From the cell containing the given text, extract its center point as (X, Y) coordinate. 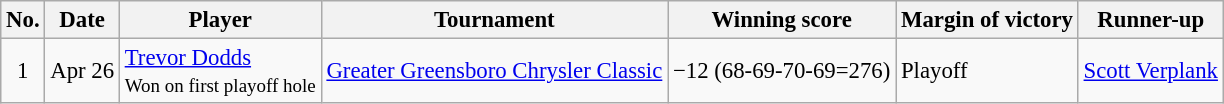
No. (23, 20)
Date (82, 20)
Greater Greensboro Chrysler Classic (494, 72)
Trevor DoddsWon on first playoff hole (220, 72)
Runner-up (1150, 20)
Tournament (494, 20)
Player (220, 20)
−12 (68-69-70-69=276) (782, 72)
Playoff (988, 72)
Scott Verplank (1150, 72)
Winning score (782, 20)
Margin of victory (988, 20)
Apr 26 (82, 72)
1 (23, 72)
